Capture the cell that displays the provided text and extract its (x, y) central coordinate. 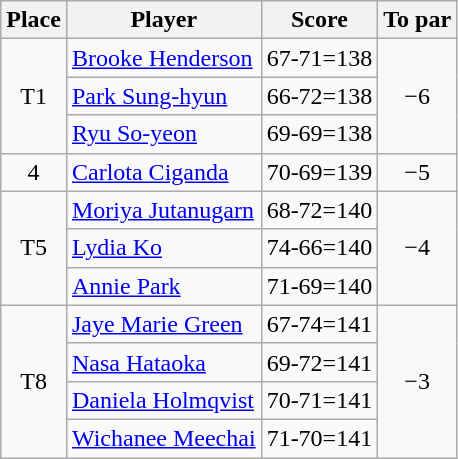
To par (418, 20)
69-69=138 (320, 134)
Player (164, 20)
Annie Park (164, 286)
Daniela Holmqvist (164, 400)
Brooke Henderson (164, 58)
74-66=140 (320, 248)
Park Sung-hyun (164, 96)
69-72=141 (320, 362)
T1 (34, 96)
67-74=141 (320, 324)
−6 (418, 96)
70-69=139 (320, 172)
T8 (34, 381)
71-70=141 (320, 438)
68-72=140 (320, 210)
Jaye Marie Green (164, 324)
Lydia Ko (164, 248)
Wichanee Meechai (164, 438)
Nasa Hataoka (164, 362)
T5 (34, 248)
−4 (418, 248)
67-71=138 (320, 58)
Moriya Jutanugarn (164, 210)
−3 (418, 381)
66-72=138 (320, 96)
4 (34, 172)
Place (34, 20)
Score (320, 20)
Carlota Ciganda (164, 172)
71-69=140 (320, 286)
70-71=141 (320, 400)
Ryu So-yeon (164, 134)
−5 (418, 172)
